Return [x, y] of the center of cell containing provided text 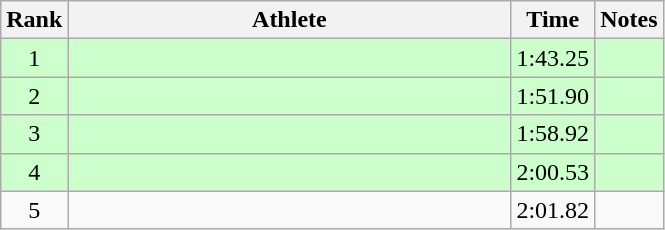
2:01.82 [553, 210]
1:43.25 [553, 58]
Notes [629, 20]
1:58.92 [553, 134]
1:51.90 [553, 96]
4 [34, 172]
Athlete [290, 20]
2:00.53 [553, 172]
5 [34, 210]
2 [34, 96]
3 [34, 134]
Rank [34, 20]
1 [34, 58]
Time [553, 20]
